Output the [x, y] coordinate of the center of the cell containing the given text.  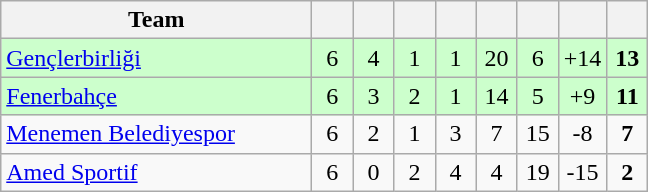
15 [538, 134]
19 [538, 172]
Menemen Belediyespor [156, 134]
Fenerbahçe [156, 96]
20 [496, 58]
Gençlerbirliği [156, 58]
14 [496, 96]
+9 [582, 96]
Team [156, 20]
-8 [582, 134]
-15 [582, 172]
0 [374, 172]
13 [628, 58]
Amed Sportif [156, 172]
+14 [582, 58]
11 [628, 96]
5 [538, 96]
